Detect which cell encompasses the target text, then output its [x, y] center coordinate. 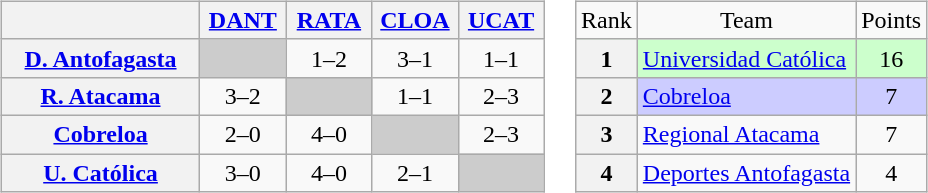
2–1 [415, 173]
CLOA [415, 20]
DANT [243, 20]
3 [607, 134]
Rank [607, 20]
Team [746, 20]
3–1 [415, 58]
3–0 [243, 173]
D. Antofagasta [100, 58]
Deportes Antofagasta [746, 173]
RATA [329, 20]
2–0 [243, 134]
1–2 [329, 58]
16 [892, 58]
Points [892, 20]
U. Católica [100, 173]
3–2 [243, 96]
1 [607, 58]
2 [607, 96]
Regional Atacama [746, 134]
Universidad Católica [746, 58]
UCAT [501, 20]
R. Atacama [100, 96]
